Return (X, Y) of the center of cell containing provided text 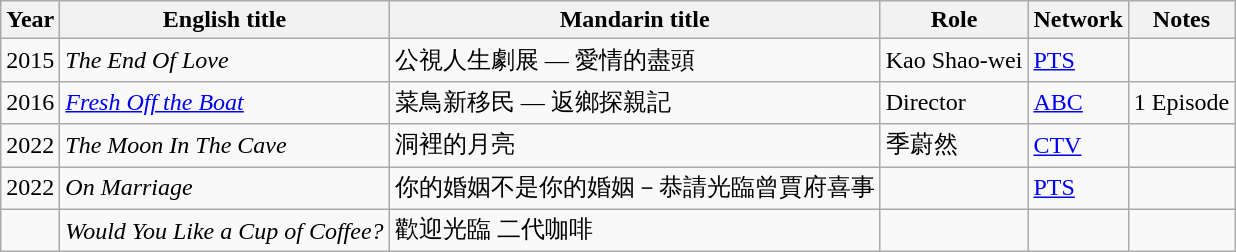
ABC (1078, 102)
公視人生劇展 — 愛情的盡頭 (634, 60)
Fresh Off the Boat (224, 102)
The End Of Love (224, 60)
Mandarin title (634, 20)
歡迎光臨 二代咖啡 (634, 230)
2015 (30, 60)
Kao Shao-wei (954, 60)
Would You Like a Cup of Coffee? (224, 230)
Role (954, 20)
Director (954, 102)
2016 (30, 102)
洞裡的月亮 (634, 146)
你的婚姻不是你的婚姻－恭請光臨曾賈府喜事 (634, 188)
Year (30, 20)
The Moon In The Cave (224, 146)
菜鳥新移民 — 返鄉探親記 (634, 102)
季蔚然 (954, 146)
English title (224, 20)
1 Episode (1181, 102)
CTV (1078, 146)
Notes (1181, 20)
Network (1078, 20)
On Marriage (224, 188)
